Capture the cell that displays the provided text and extract its (x, y) central coordinate. 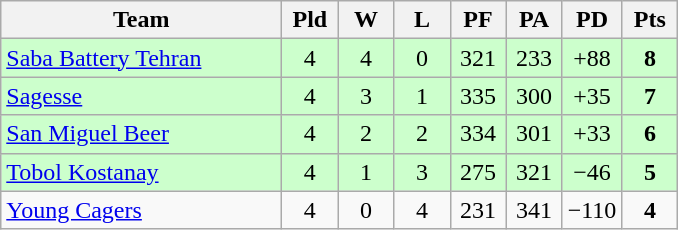
8 (650, 58)
L (422, 20)
PF (478, 20)
275 (478, 172)
5 (650, 172)
Young Cagers (142, 210)
San Miguel Beer (142, 134)
Sagesse (142, 96)
PA (534, 20)
PD (592, 20)
W (366, 20)
335 (478, 96)
Saba Battery Tehran (142, 58)
7 (650, 96)
−110 (592, 210)
231 (478, 210)
+33 (592, 134)
300 (534, 96)
6 (650, 134)
+35 (592, 96)
Pts (650, 20)
301 (534, 134)
−46 (592, 172)
334 (478, 134)
Pld (310, 20)
233 (534, 58)
Team (142, 20)
+88 (592, 58)
341 (534, 210)
Tobol Kostanay (142, 172)
